Return [x, y] of the center of cell containing provided text 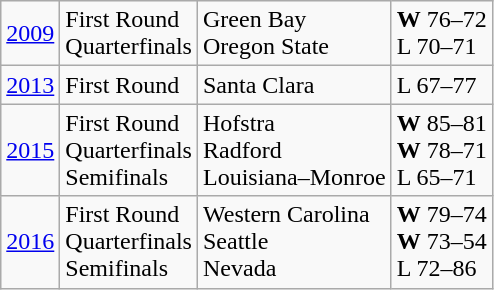
Western CarolinaSeattleNevada [294, 242]
2013 [30, 85]
2016 [30, 242]
2009 [30, 34]
2015 [30, 150]
W 76–72L 70–71 [442, 34]
Green BayOregon State [294, 34]
First RoundQuarterfinals [129, 34]
HofstraRadfordLouisiana–Monroe [294, 150]
First Round [129, 85]
W 85–81W 78–71L 65–71 [442, 150]
L 67–77 [442, 85]
W 79–74W 73–54L 72–86 [442, 242]
Santa Clara [294, 85]
